Provide the (x, y) coordinate of the cell's center where the given text is located.  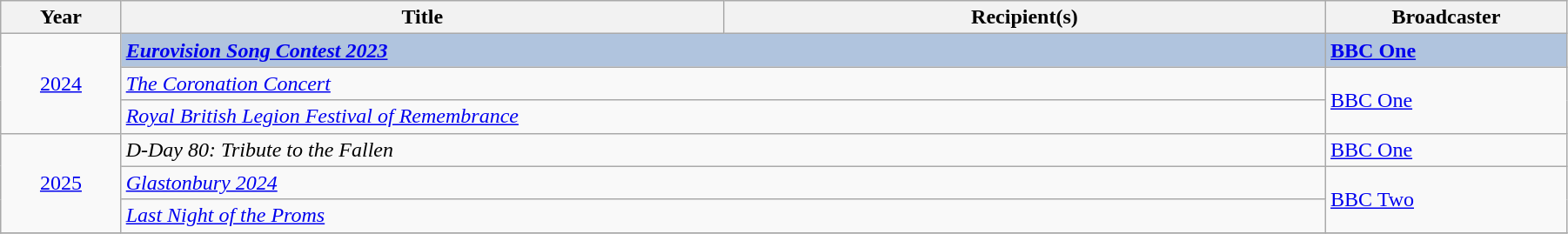
Title (422, 17)
Royal British Legion Festival of Remembrance (723, 117)
Broadcaster (1446, 17)
2024 (61, 84)
Eurovision Song Contest 2023 (723, 50)
The Coronation Concert (723, 84)
Glastonbury 2024 (723, 183)
Recipient(s) (1024, 17)
BBC Two (1446, 199)
D-Day 80: Tribute to the Fallen (723, 150)
2025 (61, 183)
Last Night of the Proms (723, 216)
Year (61, 17)
